Return the [x, y] coordinate for the center point of the cell that contains the specified text.  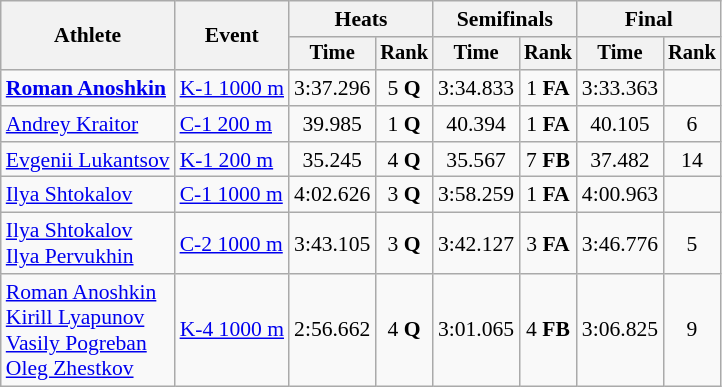
3:46.776 [620, 244]
Andrey Kraitor [88, 124]
4:00.963 [620, 195]
3:37.296 [332, 88]
K-1 1000 m [232, 88]
3:06.825 [620, 330]
K-1 200 m [232, 160]
6 [692, 124]
Athlete [88, 36]
3:34.833 [476, 88]
Semifinals [505, 19]
3:42.127 [476, 244]
5 Q [404, 88]
35.245 [332, 160]
4 FB [548, 330]
Roman AnoshkinKirill LyapunovVasily PogrebanOleg Zhestkov [88, 330]
37.482 [620, 160]
Final [649, 19]
Ilya Shtokalov [88, 195]
Roman Anoshkin [88, 88]
9 [692, 330]
3:33.363 [620, 88]
39.985 [332, 124]
5 [692, 244]
Ilya ShtokalovIlya Pervukhin [88, 244]
Event [232, 36]
Heats [361, 19]
С-1 200 m [232, 124]
3:58.259 [476, 195]
Evgenii Lukantsov [88, 160]
C-1 1000 m [232, 195]
K-4 1000 m [232, 330]
40.394 [476, 124]
C-2 1000 m [232, 244]
4:02.626 [332, 195]
35.567 [476, 160]
3:43.105 [332, 244]
14 [692, 160]
40.105 [620, 124]
3:01.065 [476, 330]
2:56.662 [332, 330]
7 FB [548, 160]
3 FA [548, 244]
1 Q [404, 124]
